Scan for the cell matching the given text and deliver its [X, Y] coordinate at center. 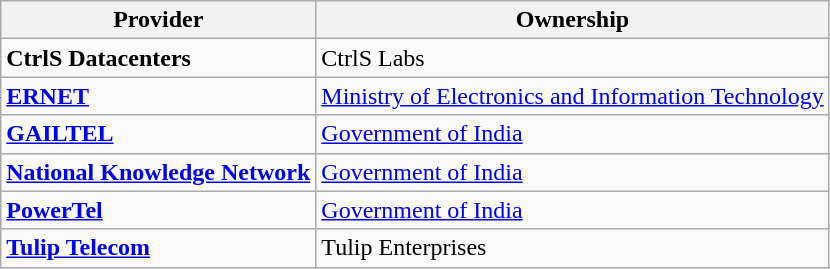
PowerTel [158, 210]
GAILTEL [158, 134]
ERNET [158, 96]
CtrlS Datacenters [158, 58]
Ownership [572, 20]
Provider [158, 20]
CtrlS Labs [572, 58]
National Knowledge Network [158, 172]
Tulip Enterprises [572, 248]
Ministry of Electronics and Information Technology [572, 96]
Tulip Telecom [158, 248]
